Return the (x, y) coordinate for the center point of the cell that contains the specified text.  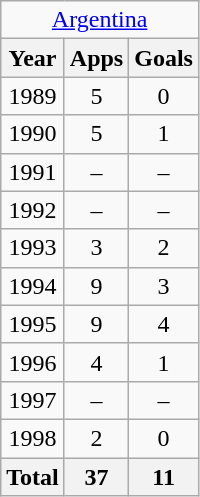
1997 (33, 400)
1994 (33, 286)
1995 (33, 324)
1993 (33, 248)
1989 (33, 96)
1992 (33, 210)
1998 (33, 438)
Year (33, 58)
Apps (96, 58)
11 (164, 477)
Argentina (100, 20)
Goals (164, 58)
Total (33, 477)
1996 (33, 362)
1990 (33, 134)
1991 (33, 172)
37 (96, 477)
